Output the (X, Y) coordinate of the center of the cell containing the given text.  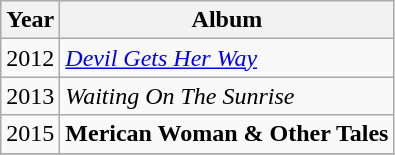
Merican Woman & Other Tales (227, 134)
Year (30, 20)
Devil Gets Her Way (227, 58)
Album (227, 20)
2013 (30, 96)
Waiting On The Sunrise (227, 96)
2015 (30, 134)
2012 (30, 58)
